Identify which cell holds the provided text, then report its [X, Y] central coordinate. 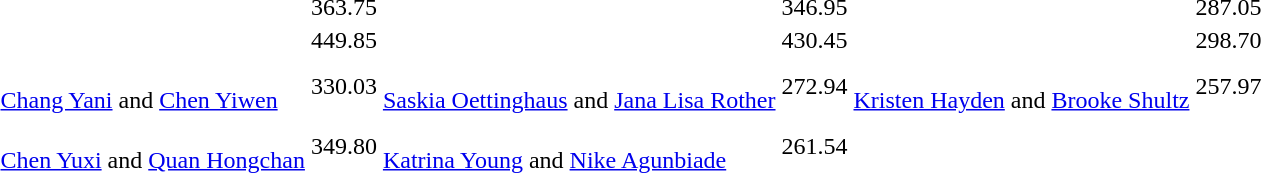
272.94 [814, 86]
330.03 [344, 86]
Kristen Hayden and Brooke Shultz [1022, 86]
430.45 [814, 40]
449.85 [344, 40]
Saskia Oettinghaus and Jana Lisa Rother [579, 86]
